Identify which cell holds the provided text, then report its [x, y] central coordinate. 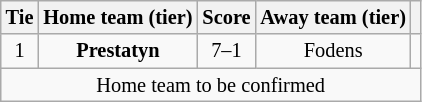
Home team to be confirmed [211, 85]
Fodens [332, 51]
7–1 [226, 51]
Prestatyn [118, 51]
1 [20, 51]
Score [226, 17]
Away team (tier) [332, 17]
Tie [20, 17]
Home team (tier) [118, 17]
